Identify which cell holds the provided text, then report its [X, Y] central coordinate. 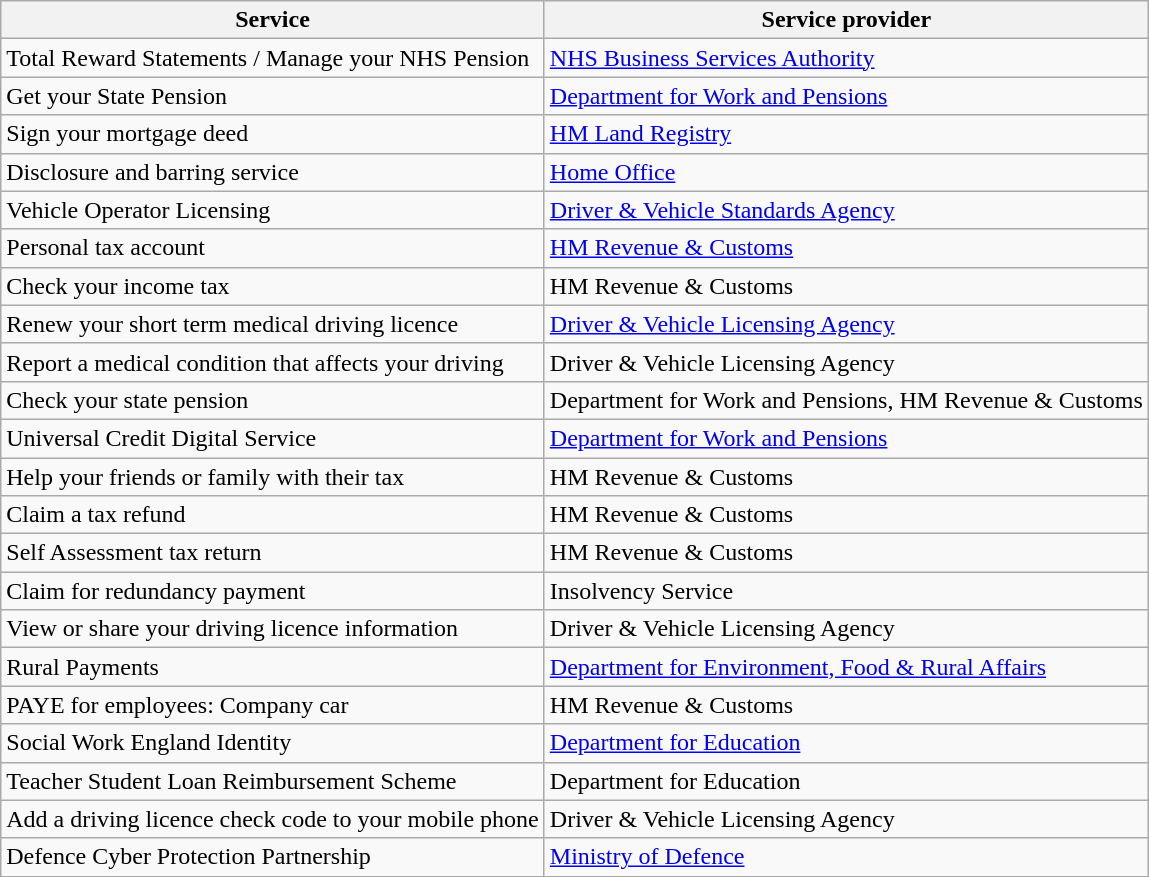
Vehicle Operator Licensing [273, 210]
Claim for redundancy payment [273, 591]
Add a driving licence check code to your mobile phone [273, 819]
View or share your driving licence information [273, 629]
Department for Work and Pensions, HM Revenue & Customs [846, 400]
NHS Business Services Authority [846, 58]
Insolvency Service [846, 591]
Claim a tax refund [273, 515]
Report a medical condition that affects your driving [273, 362]
Driver & Vehicle Standards Agency [846, 210]
Help your friends or family with their tax [273, 477]
Sign your mortgage deed [273, 134]
HM Land Registry [846, 134]
Renew your short term medical driving licence [273, 324]
Personal tax account [273, 248]
Home Office [846, 172]
Department for Environment, Food & Rural Affairs [846, 667]
Social Work England Identity [273, 743]
Rural Payments [273, 667]
PAYE for employees: Company car [273, 705]
Disclosure and barring service [273, 172]
Total Reward Statements / Manage your NHS Pension [273, 58]
Universal Credit Digital Service [273, 438]
Check your income tax [273, 286]
Service provider [846, 20]
Get your State Pension [273, 96]
Ministry of Defence [846, 857]
Defence Cyber Protection Partnership [273, 857]
Service [273, 20]
Teacher Student Loan Reimbursement Scheme [273, 781]
Self Assessment tax return [273, 553]
Check your state pension [273, 400]
